Search for the cell housing the specified text and yield its [X, Y] center coordinate. 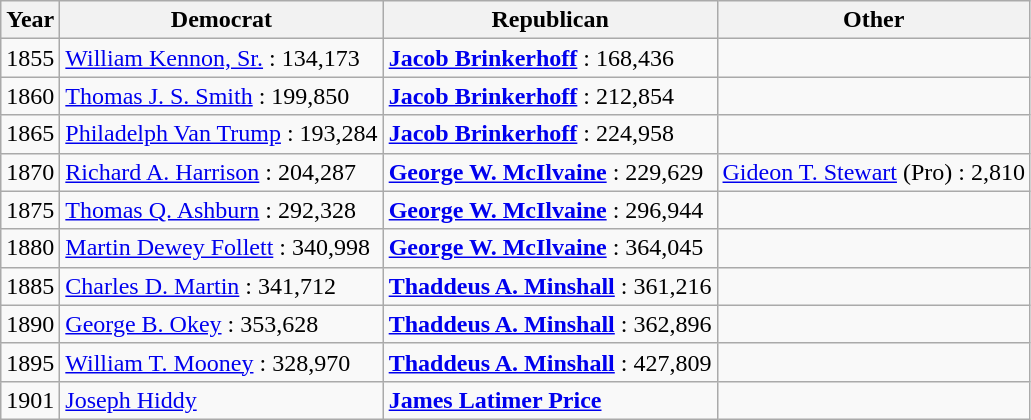
1901 [30, 400]
George B. Okey : 353,628 [222, 324]
Jacob Brinkerhoff : 224,958 [550, 134]
Richard A. Harrison : 204,287 [222, 172]
George W. McIlvaine : 364,045 [550, 248]
Martin Dewey Follett : 340,998 [222, 248]
1875 [30, 210]
Year [30, 20]
Thomas Q. Ashburn : 292,328 [222, 210]
Jacob Brinkerhoff : 212,854 [550, 96]
Jacob Brinkerhoff : 168,436 [550, 58]
George W. McIlvaine : 296,944 [550, 210]
Democrat [222, 20]
Philadelph Van Trump : 193,284 [222, 134]
Gideon T. Stewart (Pro) : 2,810 [874, 172]
William Kennon, Sr. : 134,173 [222, 58]
1890 [30, 324]
1880 [30, 248]
Thomas J. S. Smith : 199,850 [222, 96]
1885 [30, 286]
Thaddeus A. Minshall : 361,216 [550, 286]
James Latimer Price [550, 400]
Joseph Hiddy [222, 400]
1860 [30, 96]
1870 [30, 172]
Other [874, 20]
George W. McIlvaine : 229,629 [550, 172]
1895 [30, 362]
1865 [30, 134]
Thaddeus A. Minshall : 427,809 [550, 362]
William T. Mooney : 328,970 [222, 362]
Republican [550, 20]
1855 [30, 58]
Charles D. Martin : 341,712 [222, 286]
Thaddeus A. Minshall : 362,896 [550, 324]
